Output the [x, y] coordinate of the center of the cell containing the given text.  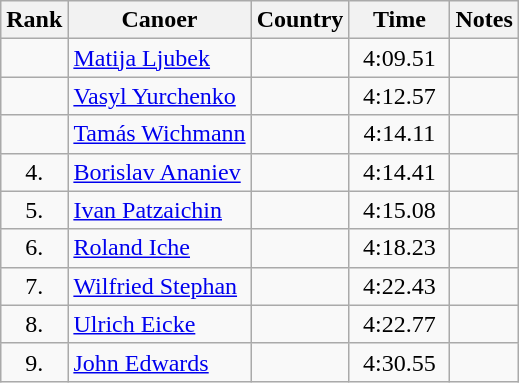
Ulrich Eicke [160, 324]
4:09.51 [400, 58]
Matija Ljubek [160, 58]
6. [34, 248]
4:22.43 [400, 286]
Ivan Patzaichin [160, 210]
7. [34, 286]
Time [400, 20]
Notes [484, 20]
4:22.77 [400, 324]
4:14.41 [400, 172]
Country [300, 20]
Rank [34, 20]
Canoer [160, 20]
John Edwards [160, 362]
4:18.23 [400, 248]
Wilfried Stephan [160, 286]
4:12.57 [400, 96]
4. [34, 172]
Borislav Ananiev [160, 172]
5. [34, 210]
Tamás Wichmann [160, 134]
Vasyl Yurchenko [160, 96]
Roland Iche [160, 248]
9. [34, 362]
4:15.08 [400, 210]
4:14.11 [400, 134]
8. [34, 324]
4:30.55 [400, 362]
